Return the [X, Y] coordinate for the center point of the cell that contains the specified text.  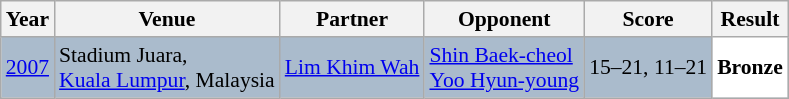
Year [28, 19]
Bronze [750, 68]
Venue [167, 19]
Opponent [504, 19]
Partner [352, 19]
Shin Baek-cheol Yoo Hyun-young [504, 68]
2007 [28, 68]
Lim Khim Wah [352, 68]
Stadium Juara,Kuala Lumpur, Malaysia [167, 68]
15–21, 11–21 [648, 68]
Result [750, 19]
Score [648, 19]
